Identify which cell holds the provided text, then report its [x, y] central coordinate. 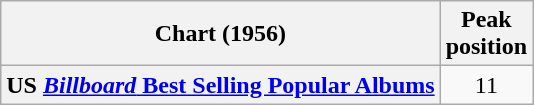
US Billboard Best Selling Popular Albums [220, 85]
11 [486, 85]
Chart (1956) [220, 34]
Peakposition [486, 34]
